Capture the cell that displays the provided text and extract its [X, Y] central coordinate. 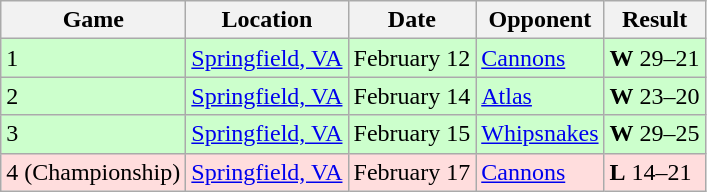
February 12 [412, 58]
3 [94, 134]
Result [654, 20]
1 [94, 58]
Whipsnakes [540, 134]
February 14 [412, 96]
W 29–21 [654, 58]
Date [412, 20]
February 15 [412, 134]
2 [94, 96]
February 17 [412, 172]
L 14–21 [654, 172]
W 23–20 [654, 96]
Opponent [540, 20]
Atlas [540, 96]
4 (Championship) [94, 172]
Location [267, 20]
W 29–25 [654, 134]
Game [94, 20]
